Identify which cell holds the provided text, then report its [X, Y] central coordinate. 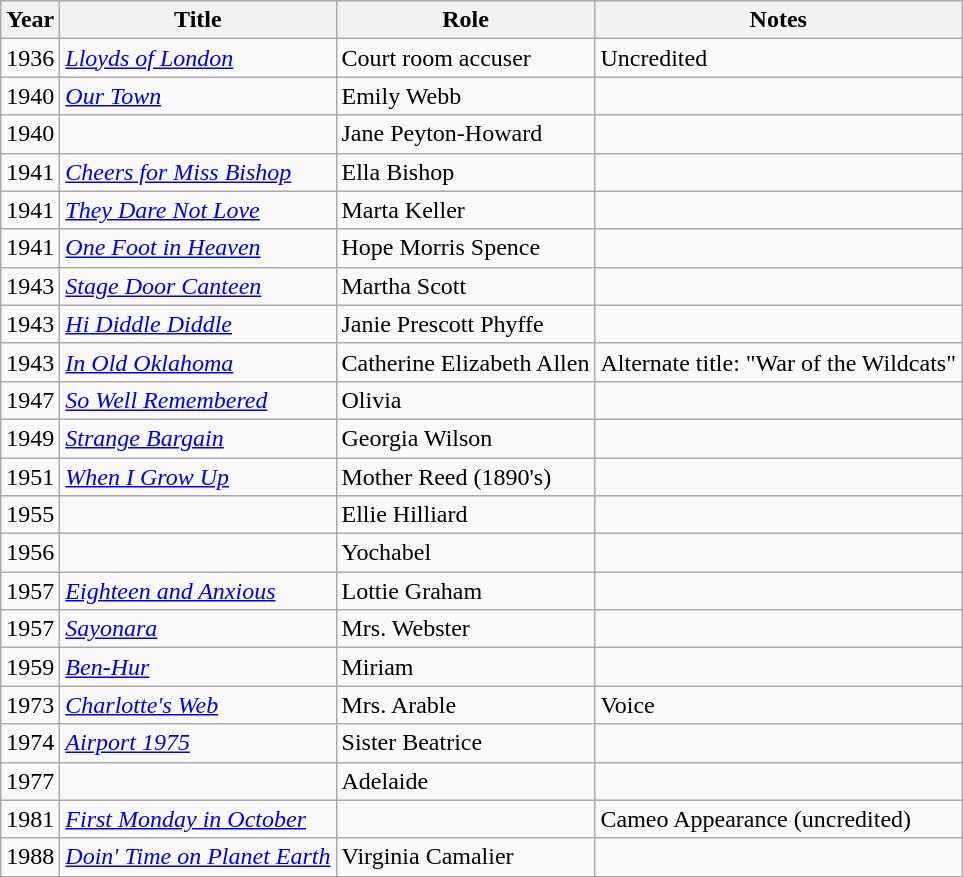
1974 [30, 743]
Jane Peyton-Howard [466, 134]
Cheers for Miss Bishop [198, 172]
Olivia [466, 400]
Mrs. Arable [466, 705]
Virginia Camalier [466, 857]
Lloyds of London [198, 58]
Lottie Graham [466, 591]
1988 [30, 857]
So Well Remembered [198, 400]
Ella Bishop [466, 172]
Sayonara [198, 629]
Ben-Hur [198, 667]
Ellie Hilliard [466, 515]
Voice [778, 705]
Yochabel [466, 553]
Georgia Wilson [466, 438]
Notes [778, 20]
Year [30, 20]
Eighteen and Anxious [198, 591]
Sister Beatrice [466, 743]
Hi Diddle Diddle [198, 324]
Adelaide [466, 781]
Uncredited [778, 58]
1955 [30, 515]
Mrs. Webster [466, 629]
In Old Oklahoma [198, 362]
They Dare Not Love [198, 210]
One Foot in Heaven [198, 248]
Doin' Time on Planet Earth [198, 857]
Title [198, 20]
Catherine Elizabeth Allen [466, 362]
Airport 1975 [198, 743]
When I Grow Up [198, 477]
Strange Bargain [198, 438]
Hope Morris Spence [466, 248]
1973 [30, 705]
Our Town [198, 96]
Janie Prescott Phyffe [466, 324]
1947 [30, 400]
1949 [30, 438]
Role [466, 20]
Miriam [466, 667]
Stage Door Canteen [198, 286]
1959 [30, 667]
Court room accuser [466, 58]
Martha Scott [466, 286]
Mother Reed (1890's) [466, 477]
1956 [30, 553]
1951 [30, 477]
1977 [30, 781]
Emily Webb [466, 96]
1981 [30, 819]
First Monday in October [198, 819]
Cameo Appearance (uncredited) [778, 819]
1936 [30, 58]
Alternate title: "War of the Wildcats" [778, 362]
Marta Keller [466, 210]
Charlotte's Web [198, 705]
